Determine the [X, Y] coordinate at the center of the cell enclosing the given text.  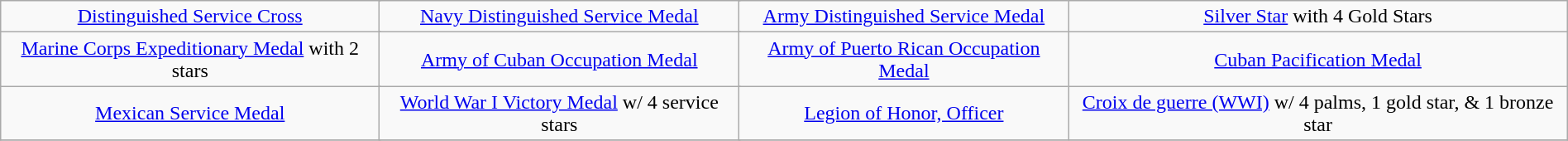
Marine Corps Expeditionary Medal with 2 stars [190, 60]
Cuban Pacification Medal [1318, 60]
Army of Cuban Occupation Medal [559, 60]
Distinguished Service Cross [190, 17]
Croix de guerre (WWI) w/ 4 palms, 1 gold star, & 1 bronze star [1318, 113]
Mexican Service Medal [190, 113]
Legion of Honor, Officer [904, 113]
World War I Victory Medal w/ 4 service stars [559, 113]
Army Distinguished Service Medal [904, 17]
Navy Distinguished Service Medal [559, 17]
Army of Puerto Rican Occupation Medal [904, 60]
Silver Star with 4 Gold Stars [1318, 17]
